Determine the [x, y] coordinate at the center of the cell enclosing the given text.  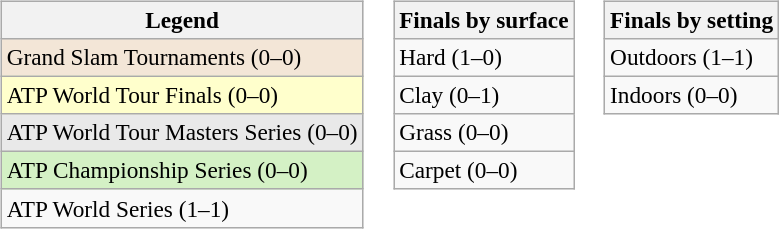
Carpet (0–0) [484, 171]
Finals by surface [484, 20]
Indoors (0–0) [692, 95]
Outdoors (1–1) [692, 57]
ATP World Tour Finals (0–0) [182, 95]
Clay (0–1) [484, 95]
ATP World Tour Masters Series (0–0) [182, 133]
ATP Championship Series (0–0) [182, 171]
Legend [182, 20]
Hard (1–0) [484, 57]
ATP World Series (1–1) [182, 208]
Grand Slam Tournaments (0–0) [182, 57]
Finals by setting [692, 20]
Grass (0–0) [484, 133]
